Provide the (X, Y) coordinate of the cell's center where the given text is located.  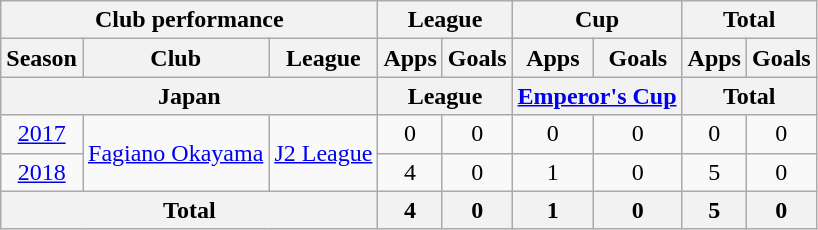
Emperor's Cup (597, 96)
2018 (42, 172)
Club (175, 58)
Club performance (190, 20)
Fagiano Okayama (175, 153)
Cup (597, 20)
Season (42, 58)
J2 League (324, 153)
2017 (42, 134)
Japan (190, 96)
